From the cell containing the given text, extract its center point as [X, Y] coordinate. 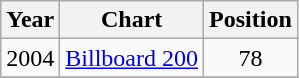
Position [251, 20]
Year [30, 20]
Billboard 200 [132, 58]
Chart [132, 20]
78 [251, 58]
2004 [30, 58]
